Pinpoint the cell where the given text exists, returning its [x, y] midpoint coordinate. 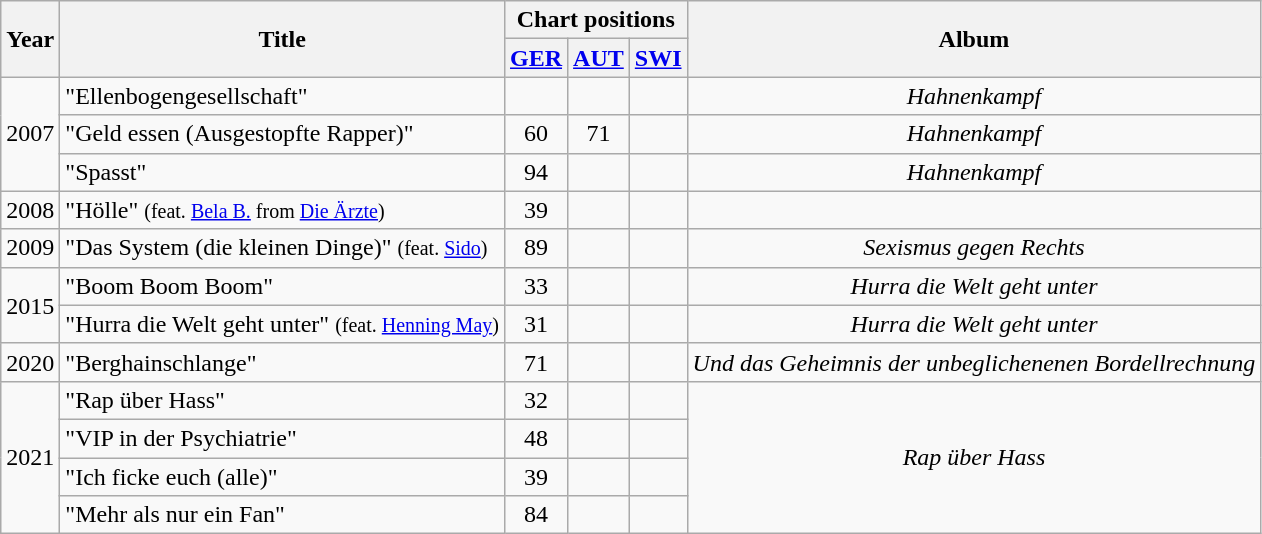
Und das Geheimnis der unbeglichenenen Bordellrechnung [974, 362]
32 [536, 400]
Sexismus gegen Rechts [974, 248]
48 [536, 438]
2021 [30, 457]
"Berghainschlange" [282, 362]
GER [536, 58]
"Rap über Hass" [282, 400]
"Mehr als nur ein Fan" [282, 515]
2008 [30, 210]
94 [536, 172]
AUT [599, 58]
"Hurra die Welt geht unter" (feat. Henning May) [282, 324]
2015 [30, 305]
"Das System (die kleinen Dinge)" (feat. Sido) [282, 248]
84 [536, 515]
"Ellenbogengesellschaft" [282, 96]
SWI [658, 58]
"Boom Boom Boom" [282, 286]
33 [536, 286]
2007 [30, 134]
89 [536, 248]
Rap über Hass [974, 457]
"Hölle" (feat. Bela B. from Die Ärzte) [282, 210]
"Geld essen (Ausgestopfte Rapper)" [282, 134]
2020 [30, 362]
Year [30, 39]
"Ich ficke euch (alle)" [282, 477]
Title [282, 39]
2009 [30, 248]
"VIP in der Psychiatrie" [282, 438]
31 [536, 324]
"Spasst" [282, 172]
Chart positions [596, 20]
Album [974, 39]
60 [536, 134]
